Provide the (x, y) coordinate of the cell's center where the given text is located.  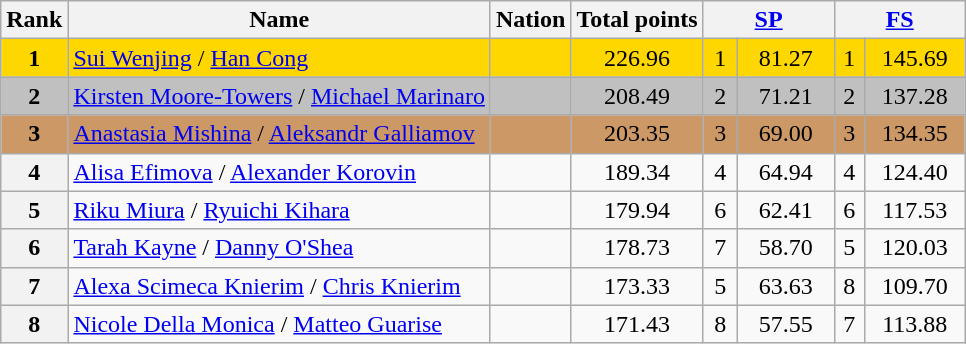
Rank (34, 20)
134.35 (914, 134)
171.43 (637, 324)
Tarah Kayne / Danny O'Shea (280, 248)
81.27 (786, 58)
Nation (530, 20)
Kirsten Moore-Towers / Michael Marinaro (280, 96)
69.00 (786, 134)
58.70 (786, 248)
113.88 (914, 324)
226.96 (637, 58)
109.70 (914, 286)
120.03 (914, 248)
62.41 (786, 210)
SP (768, 20)
208.49 (637, 96)
57.55 (786, 324)
Sui Wenjing / Han Cong (280, 58)
Alisa Efimova / Alexander Korovin (280, 172)
FS (900, 20)
179.94 (637, 210)
64.94 (786, 172)
117.53 (914, 210)
Nicole Della Monica / Matteo Guarise (280, 324)
145.69 (914, 58)
63.63 (786, 286)
178.73 (637, 248)
Alexa Scimeca Knierim / Chris Knierim (280, 286)
124.40 (914, 172)
189.34 (637, 172)
Anastasia Mishina / Aleksandr Galliamov (280, 134)
Riku Miura / Ryuichi Kihara (280, 210)
Total points (637, 20)
Name (280, 20)
203.35 (637, 134)
71.21 (786, 96)
173.33 (637, 286)
137.28 (914, 96)
